Scan for the cell matching the given text and deliver its (X, Y) coordinate at center. 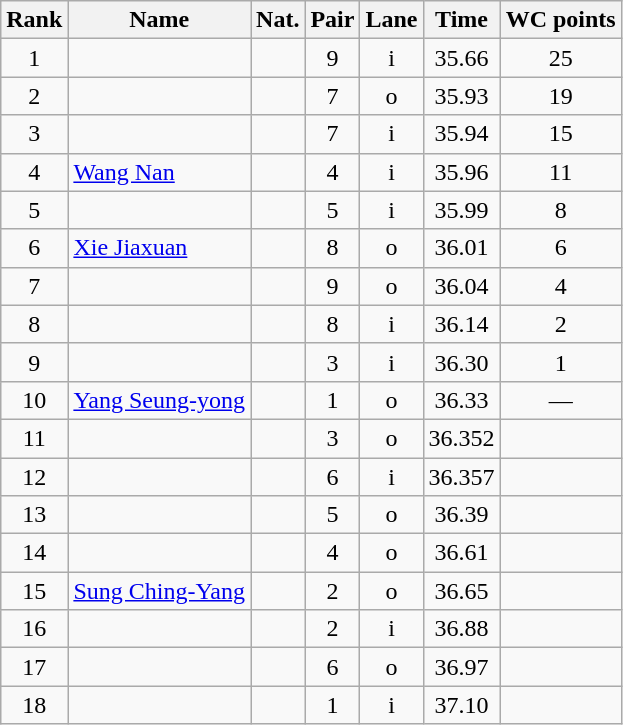
36.65 (462, 591)
36.04 (462, 286)
— (560, 400)
18 (34, 705)
35.93 (462, 96)
16 (34, 629)
36.61 (462, 553)
19 (560, 96)
Lane (392, 20)
WC points (560, 20)
35.94 (462, 134)
35.99 (462, 210)
10 (34, 400)
Pair (332, 20)
37.10 (462, 705)
36.352 (462, 438)
13 (34, 515)
35.66 (462, 58)
36.01 (462, 248)
Xie Jiaxuan (160, 248)
25 (560, 58)
36.88 (462, 629)
36.30 (462, 362)
35.96 (462, 172)
36.14 (462, 324)
Time (462, 20)
17 (34, 667)
36.97 (462, 667)
Yang Seung-yong (160, 400)
Sung Ching-Yang (160, 591)
14 (34, 553)
Wang Nan (160, 172)
Name (160, 20)
Nat. (278, 20)
36.357 (462, 477)
Rank (34, 20)
12 (34, 477)
36.33 (462, 400)
36.39 (462, 515)
